Determine the [x, y] coordinate at the center of the cell enclosing the given text.  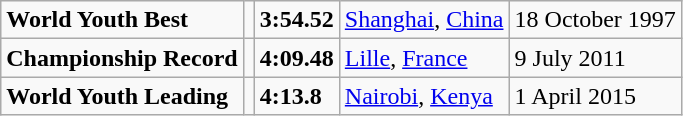
Lille, France [424, 58]
World Youth Leading [122, 96]
4:09.48 [296, 58]
1 April 2015 [595, 96]
4:13.8 [296, 96]
Nairobi, Kenya [424, 96]
9 July 2011 [595, 58]
Championship Record [122, 58]
18 October 1997 [595, 20]
World Youth Best [122, 20]
Shanghai, China [424, 20]
3:54.52 [296, 20]
